From the cell containing the given text, extract its center point as [x, y] coordinate. 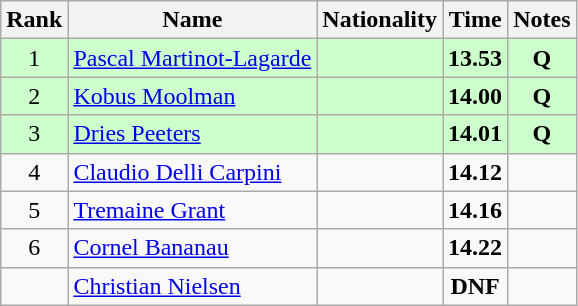
3 [34, 134]
Kobus Moolman [192, 96]
Nationality [380, 20]
14.12 [476, 172]
14.22 [476, 248]
2 [34, 96]
4 [34, 172]
Name [192, 20]
5 [34, 210]
Pascal Martinot-Lagarde [192, 58]
Dries Peeters [192, 134]
1 [34, 58]
6 [34, 248]
Claudio Delli Carpini [192, 172]
DNF [476, 286]
Tremaine Grant [192, 210]
13.53 [476, 58]
Time [476, 20]
14.01 [476, 134]
Rank [34, 20]
Notes [542, 20]
Christian Nielsen [192, 286]
Cornel Bananau [192, 248]
14.00 [476, 96]
14.16 [476, 210]
